Scan for the cell matching the given text and deliver its [x, y] coordinate at center. 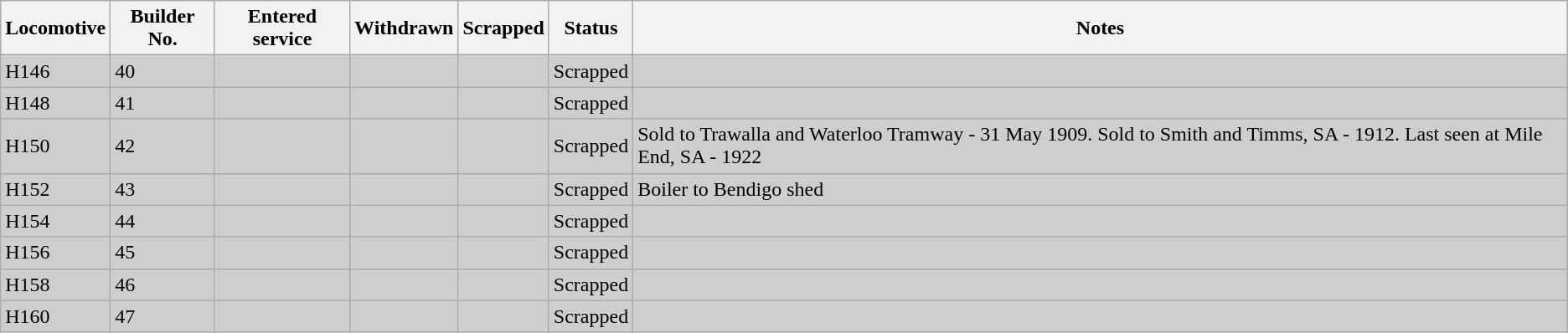
H148 [55, 103]
Sold to Trawalla and Waterloo Tramway - 31 May 1909. Sold to Smith and Timms, SA - 1912. Last seen at Mile End, SA - 1922 [1101, 146]
46 [162, 284]
H156 [55, 253]
Status [591, 28]
43 [162, 189]
42 [162, 146]
Entered service [281, 28]
40 [162, 71]
H150 [55, 146]
Withdrawn [404, 28]
44 [162, 221]
H146 [55, 71]
H160 [55, 316]
Locomotive [55, 28]
Builder No. [162, 28]
H152 [55, 189]
Notes [1101, 28]
45 [162, 253]
Boiler to Bendigo shed [1101, 189]
47 [162, 316]
41 [162, 103]
H154 [55, 221]
H158 [55, 284]
